Return [X, Y] of the center of cell containing provided text 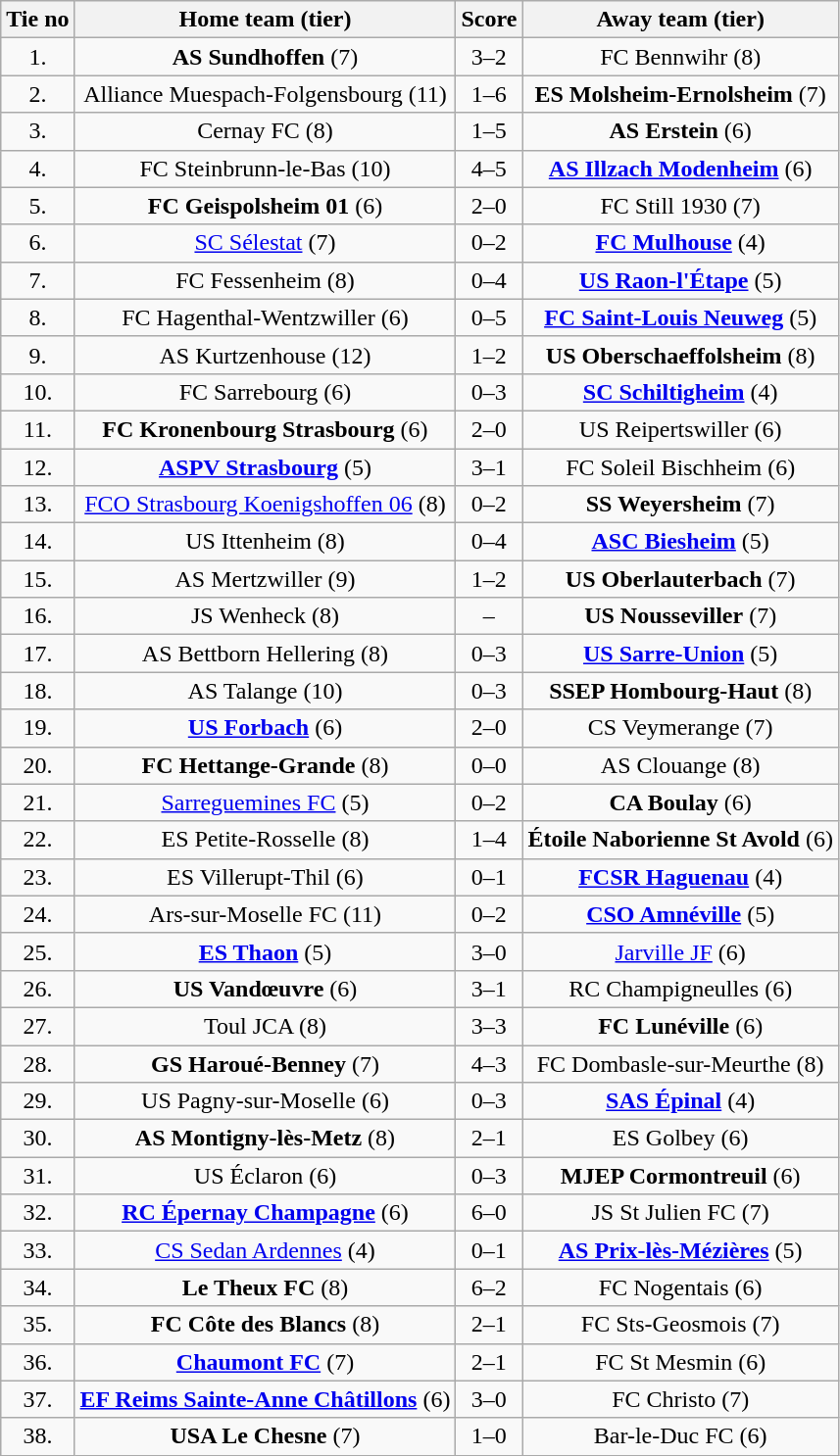
ES Villerupt-Thil (6) [265, 877]
FC Bennwihr (8) [680, 57]
Bar-le-Duc FC (6) [680, 1436]
AS Sundhoffen (7) [265, 57]
AS Montigny-lès-Metz (8) [265, 1139]
FC Nogentais (6) [680, 1287]
Ars-sur-Moselle FC (11) [265, 914]
Cernay FC (8) [265, 131]
MJEP Cormontreuil (6) [680, 1176]
USA Le Chesne (7) [265, 1436]
FCSR Haguenau (4) [680, 877]
3–3 [489, 1026]
27. [37, 1026]
0–0 [489, 765]
6. [37, 243]
Sarreguemines FC (5) [265, 802]
11. [37, 429]
32. [37, 1213]
AS Prix-lès-Mézières (5) [680, 1250]
38. [37, 1436]
1–4 [489, 840]
5. [37, 206]
RC Champigneulles (6) [680, 989]
17. [37, 654]
Score [489, 20]
25. [37, 951]
14. [37, 542]
US Éclaron (6) [265, 1176]
13. [37, 505]
SC Schiltigheim (4) [680, 392]
US Oberschaeffolsheim (8) [680, 355]
ES Thaon (5) [265, 951]
Away team (tier) [680, 20]
7. [37, 280]
Home team (tier) [265, 20]
6–0 [489, 1213]
30. [37, 1139]
24. [37, 914]
19. [37, 728]
JS Wenheck (8) [265, 616]
3. [37, 131]
FC Fessenheim (8) [265, 280]
FCO Strasbourg Koenigshoffen 06 (8) [265, 505]
US Pagny-sur-Moselle (6) [265, 1101]
FC Dombasle-sur-Meurthe (8) [680, 1063]
35. [37, 1325]
FC Hettange-Grande (8) [265, 765]
37. [37, 1399]
US Sarre-Union (5) [680, 654]
28. [37, 1063]
FC Mulhouse (4) [680, 243]
Étoile Naborienne St Avold (6) [680, 840]
FC Still 1930 (7) [680, 206]
6–2 [489, 1287]
22. [37, 840]
18. [37, 691]
12. [37, 467]
FC Sts-Geosmois (7) [680, 1325]
FC Soleil Bischheim (6) [680, 467]
Tie no [37, 20]
Le Theux FC (8) [265, 1287]
FC Lunéville (6) [680, 1026]
0–5 [489, 317]
8. [37, 317]
– [489, 616]
SS Weyersheim (7) [680, 505]
1. [37, 57]
US Vandœuvre (6) [265, 989]
ES Petite-Rosselle (8) [265, 840]
2. [37, 94]
29. [37, 1101]
21. [37, 802]
ASC Biesheim (5) [680, 542]
AS Erstein (6) [680, 131]
FC Saint-Louis Neuweg (5) [680, 317]
US Forbach (6) [265, 728]
US Nousseviller (7) [680, 616]
FC Geispolsheim 01 (6) [265, 206]
EF Reims Sainte-Anne Châtillons (6) [265, 1399]
ES Golbey (6) [680, 1139]
1–0 [489, 1436]
FC Hagenthal-Wentzwiller (6) [265, 317]
JS St Julien FC (7) [680, 1213]
CSO Amnéville (5) [680, 914]
Jarville JF (6) [680, 951]
15. [37, 579]
ES Molsheim-Ernolsheim (7) [680, 94]
FC Côte des Blancs (8) [265, 1325]
3–2 [489, 57]
US Raon-l'Étape (5) [680, 280]
CS Veymerange (7) [680, 728]
SSEP Hombourg-Haut (8) [680, 691]
Chaumont FC (7) [265, 1362]
AS Kurtzenhouse (12) [265, 355]
SAS Épinal (4) [680, 1101]
CS Sedan Ardennes (4) [265, 1250]
AS Mertzwiller (9) [265, 579]
AS Bettborn Hellering (8) [265, 654]
4–3 [489, 1063]
Alliance Muespach-Folgensbourg (11) [265, 94]
RC Épernay Champagne (6) [265, 1213]
33. [37, 1250]
16. [37, 616]
CA Boulay (6) [680, 802]
34. [37, 1287]
FC St Mesmin (6) [680, 1362]
20. [37, 765]
31. [37, 1176]
36. [37, 1362]
SC Sélestat (7) [265, 243]
US Ittenheim (8) [265, 542]
FC Steinbrunn-le-Bas (10) [265, 169]
9. [37, 355]
4–5 [489, 169]
US Reipertswiller (6) [680, 429]
Toul JCA (8) [265, 1026]
FC Kronenbourg Strasbourg (6) [265, 429]
1–5 [489, 131]
AS Talange (10) [265, 691]
US Oberlauterbach (7) [680, 579]
FC Christo (7) [680, 1399]
FC Sarrebourg (6) [265, 392]
AS Clouange (8) [680, 765]
10. [37, 392]
4. [37, 169]
ASPV Strasbourg (5) [265, 467]
1–6 [489, 94]
26. [37, 989]
23. [37, 877]
GS Haroué-Benney (7) [265, 1063]
AS Illzach Modenheim (6) [680, 169]
